Determine the (x, y) coordinate at the center of the cell enclosing the given text.  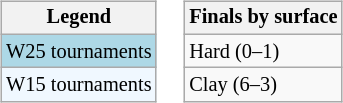
W15 tournaments (78, 85)
Clay (6–3) (263, 85)
Legend (78, 18)
Hard (0–1) (263, 51)
W25 tournaments (78, 51)
Finals by surface (263, 18)
